Detect which cell encompasses the target text, then output its [x, y] center coordinate. 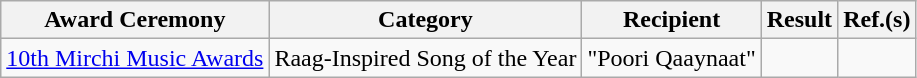
10th Mirchi Music Awards [135, 58]
Award Ceremony [135, 20]
Raag-Inspired Song of the Year [426, 58]
Recipient [672, 20]
"Poori Qaaynaat" [672, 58]
Result [799, 20]
Ref.(s) [877, 20]
Category [426, 20]
